Scan for the cell matching the given text and deliver its [x, y] coordinate at center. 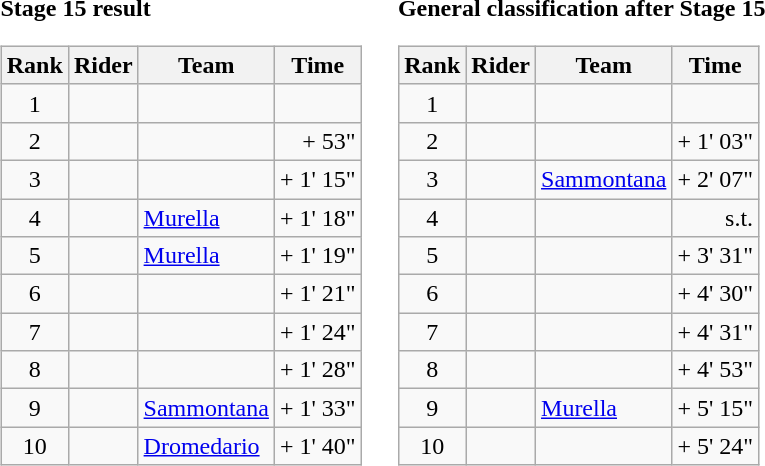
+ 53" [318, 141]
+ 4' 31" [716, 332]
+ 1' 15" [318, 179]
+ 1' 18" [318, 217]
+ 1' 33" [318, 408]
+ 1' 24" [318, 332]
+ 5' 24" [716, 446]
+ 5' 15" [716, 408]
Dromedario [206, 446]
+ 4' 30" [716, 294]
s.t. [716, 217]
+ 1' 21" [318, 294]
+ 2' 07" [716, 179]
+ 3' 31" [716, 256]
+ 1' 28" [318, 370]
+ 4' 53" [716, 370]
+ 1' 19" [318, 256]
+ 1' 40" [318, 446]
+ 1' 03" [716, 141]
